Determine the [X, Y] coordinate at the center of the cell enclosing the given text.  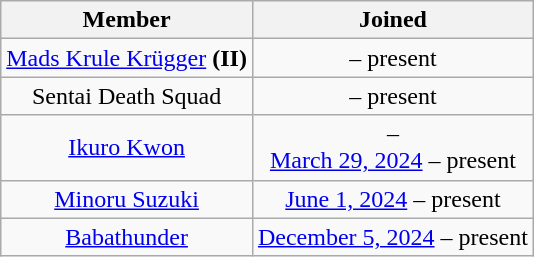
Member [127, 20]
Mads Krule Krügger (II) [127, 58]
Joined [392, 20]
Ikuro Kwon [127, 148]
Minoru Suzuki [127, 199]
Sentai Death Squad [127, 96]
June 1, 2024 – present [392, 199]
December 5, 2024 – present [392, 237]
– March 29, 2024 – present [392, 148]
Babathunder [127, 237]
